Determine the (x, y) coordinate at the center of the cell enclosing the given text.  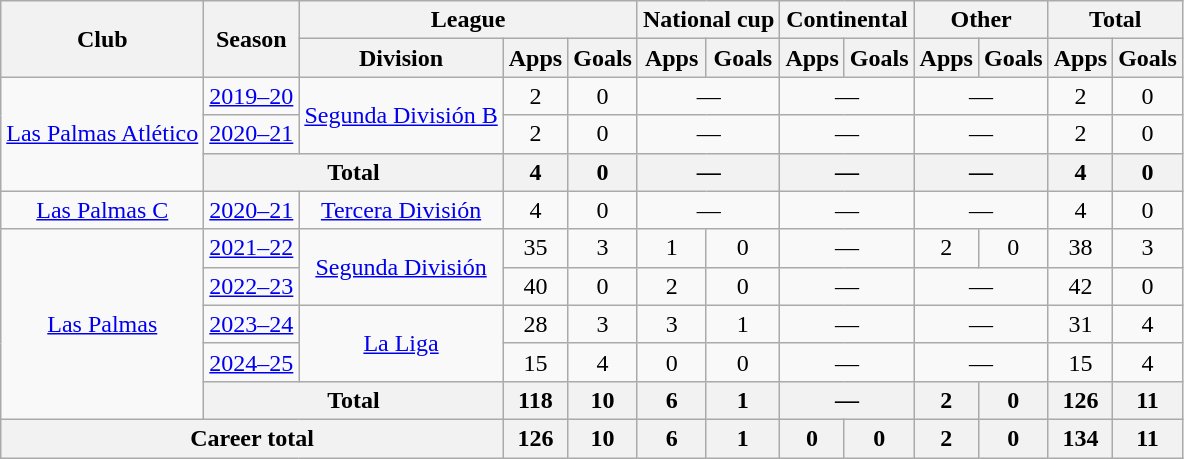
2019–20 (252, 96)
38 (1080, 248)
Las Palmas (102, 324)
40 (535, 286)
Other (981, 20)
Segunda División (401, 267)
2024–25 (252, 362)
Continental (847, 20)
118 (535, 400)
League (468, 20)
2023–24 (252, 324)
28 (535, 324)
Las Palmas C (102, 210)
Season (252, 39)
National cup (708, 20)
2022–23 (252, 286)
2021–22 (252, 248)
35 (535, 248)
Club (102, 39)
Las Palmas Atlético (102, 134)
Tercera División (401, 210)
31 (1080, 324)
42 (1080, 286)
La Liga (401, 343)
Division (401, 58)
134 (1080, 438)
Segunda División B (401, 115)
Career total (252, 438)
